Return (x, y) of the center of cell containing provided text 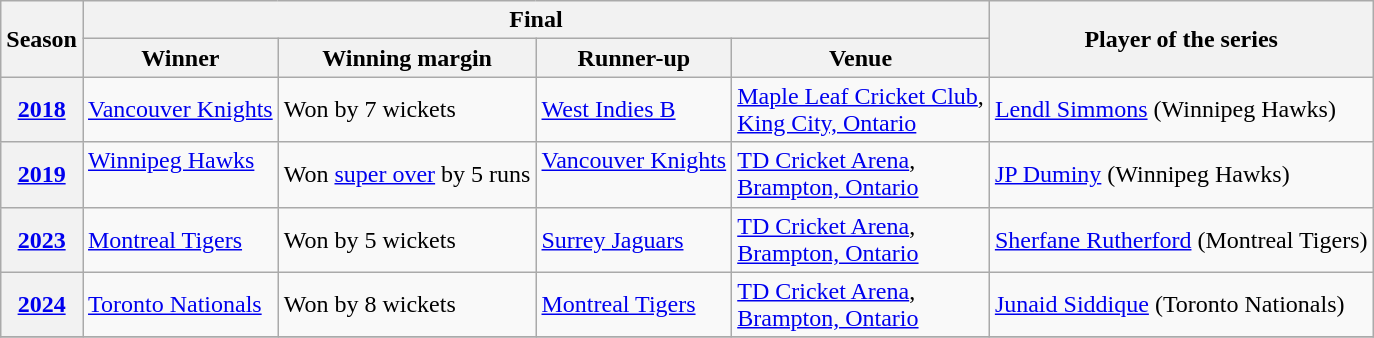
Junaid Siddique (Toronto Nationals) (1181, 304)
Winnipeg Hawks (180, 174)
Winner (180, 58)
Runner-up (634, 58)
Final (536, 20)
Venue (861, 58)
Winning margin (407, 58)
JP Duminy (Winnipeg Hawks) (1181, 174)
Maple Leaf Cricket Club, King City, Ontario (861, 110)
Sherfane Rutherford (Montreal Tigers) (1181, 240)
Season (42, 39)
2019 (42, 174)
Surrey Jaguars (634, 240)
Won super over by 5 runs (407, 174)
2023 (42, 240)
Lendl Simmons (Winnipeg Hawks) (1181, 110)
Player of the series (1181, 39)
Won by 5 wickets (407, 240)
West Indies B (634, 110)
Won by 8 wickets (407, 304)
Toronto Nationals (180, 304)
2018 (42, 110)
2024 (42, 304)
Won by 7 wickets (407, 110)
